Scan for the cell matching the given text and deliver its (x, y) coordinate at center. 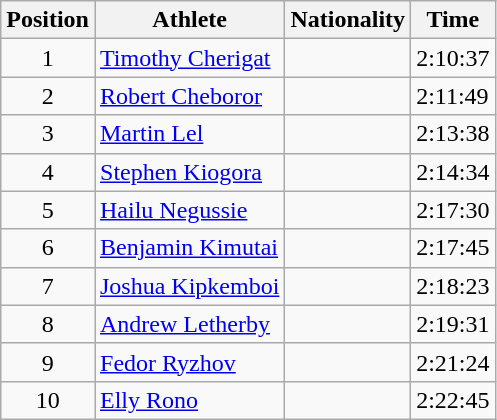
Hailu Negussie (189, 210)
2:14:34 (453, 172)
1 (48, 58)
5 (48, 210)
9 (48, 362)
Andrew Letherby (189, 324)
10 (48, 400)
Robert Cheboror (189, 96)
Joshua Kipkemboi (189, 286)
Martin Lel (189, 134)
Timothy Cherigat (189, 58)
Time (453, 20)
3 (48, 134)
2:11:49 (453, 96)
4 (48, 172)
2:17:30 (453, 210)
Position (48, 20)
2:18:23 (453, 286)
2:10:37 (453, 58)
7 (48, 286)
Fedor Ryzhov (189, 362)
Nationality (348, 20)
Benjamin Kimutai (189, 248)
Athlete (189, 20)
2:17:45 (453, 248)
6 (48, 248)
8 (48, 324)
2:19:31 (453, 324)
Stephen Kiogora (189, 172)
2:22:45 (453, 400)
2 (48, 96)
Elly Rono (189, 400)
2:13:38 (453, 134)
2:21:24 (453, 362)
